From the cell containing the given text, extract its center point as [X, Y] coordinate. 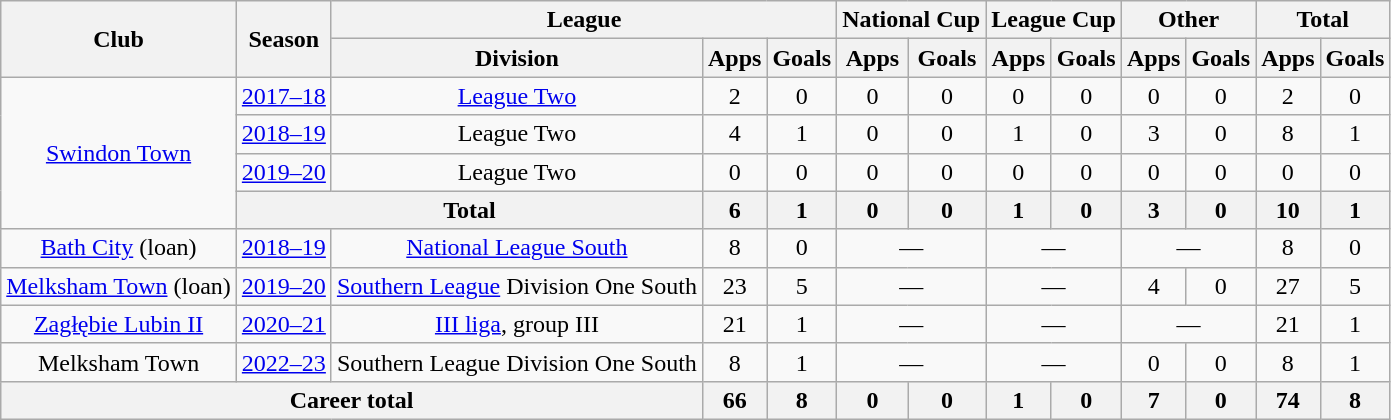
2017–18 [284, 96]
Career total [352, 400]
League Cup [1054, 20]
Other [1188, 20]
Club [119, 39]
Division [516, 58]
Melksham Town (loan) [119, 286]
74 [1288, 400]
Bath City (loan) [119, 248]
6 [734, 210]
66 [734, 400]
2022–23 [284, 362]
National Cup [912, 20]
23 [734, 286]
League [584, 20]
Season [284, 39]
2020–21 [284, 324]
Melksham Town [119, 362]
27 [1288, 286]
III liga, group III [516, 324]
National League South [516, 248]
10 [1288, 210]
7 [1153, 400]
Swindon Town [119, 153]
Zagłębie Lubin II [119, 324]
